Locate the cell with the specified text and output its [x, y] center coordinate. 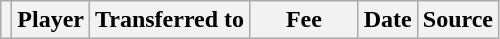
Transferred to [170, 20]
Fee [304, 20]
Date [388, 20]
Source [458, 20]
Player [51, 20]
